Search for the cell housing the specified text and yield its [X, Y] center coordinate. 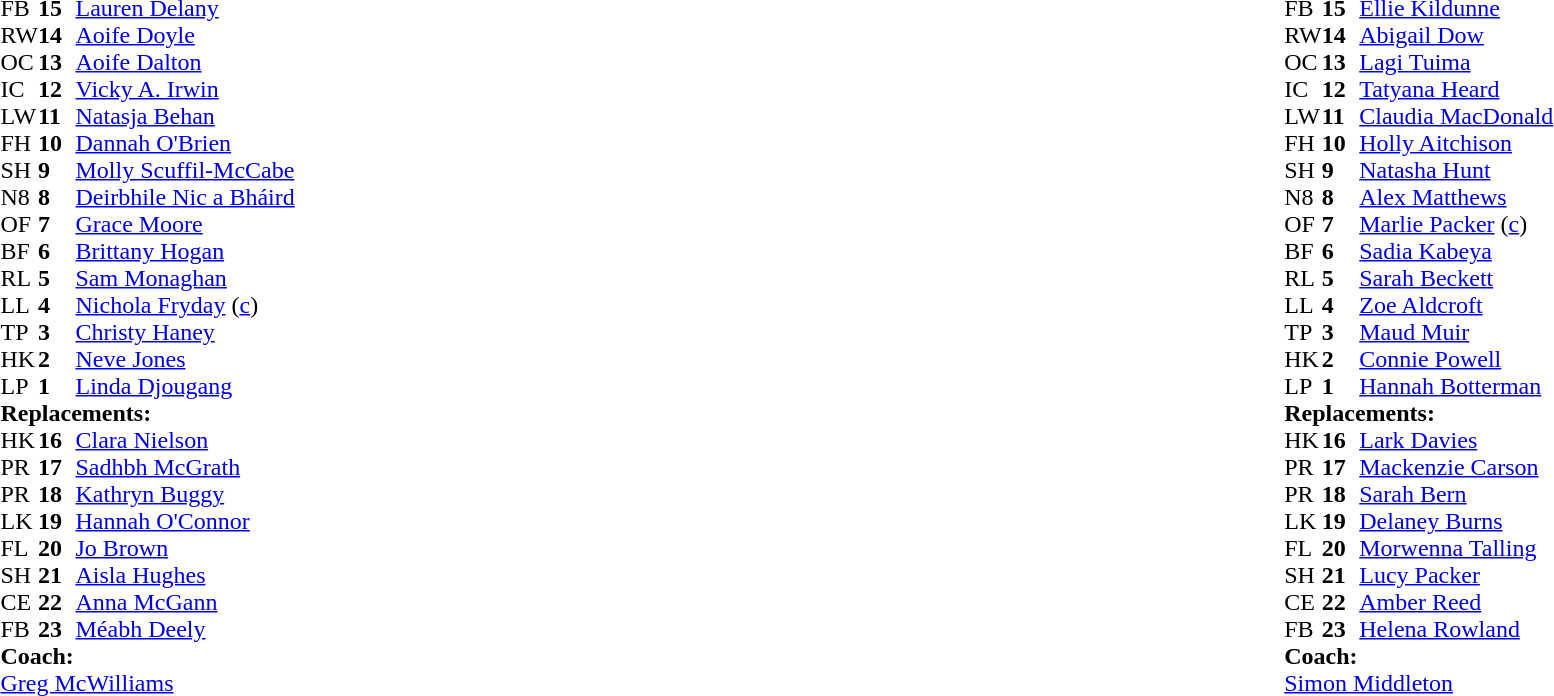
Jo Brown [186, 548]
Molly Scuffil-McCabe [186, 170]
Anna McGann [186, 602]
Sarah Bern [1456, 494]
Morwenna Talling [1456, 548]
Tatyana Heard [1456, 90]
Lucy Packer [1456, 576]
Connie Powell [1456, 360]
Holly Aitchison [1456, 144]
Maud Muir [1456, 332]
Natasja Behan [186, 116]
Grace Moore [186, 224]
Clara Nielson [186, 440]
Hannah O'Connor [186, 522]
Lark Davies [1456, 440]
Sadia Kabeya [1456, 252]
Aoife Doyle [186, 36]
Helena Rowland [1456, 630]
Vicky A. Irwin [186, 90]
Delaney Burns [1456, 522]
Lagi Tuima [1456, 62]
Dannah O'Brien [186, 144]
Alex Matthews [1456, 198]
Nichola Fryday (c) [186, 306]
Kathryn Buggy [186, 494]
Claudia MacDonald [1456, 116]
Marlie Packer (c) [1456, 224]
Brittany Hogan [186, 252]
Aisla Hughes [186, 576]
Méabh Deely [186, 630]
Zoe Aldcroft [1456, 306]
Christy Haney [186, 332]
Amber Reed [1456, 602]
Sadhbh McGrath [186, 468]
Sarah Beckett [1456, 278]
Hannah Botterman [1456, 386]
Abigail Dow [1456, 36]
Neve Jones [186, 360]
Aoife Dalton [186, 62]
Natasha Hunt [1456, 170]
Deirbhile Nic a Bháird [186, 198]
Linda Djougang [186, 386]
Mackenzie Carson [1456, 468]
Sam Monaghan [186, 278]
